Capture the cell that displays the provided text and extract its [X, Y] central coordinate. 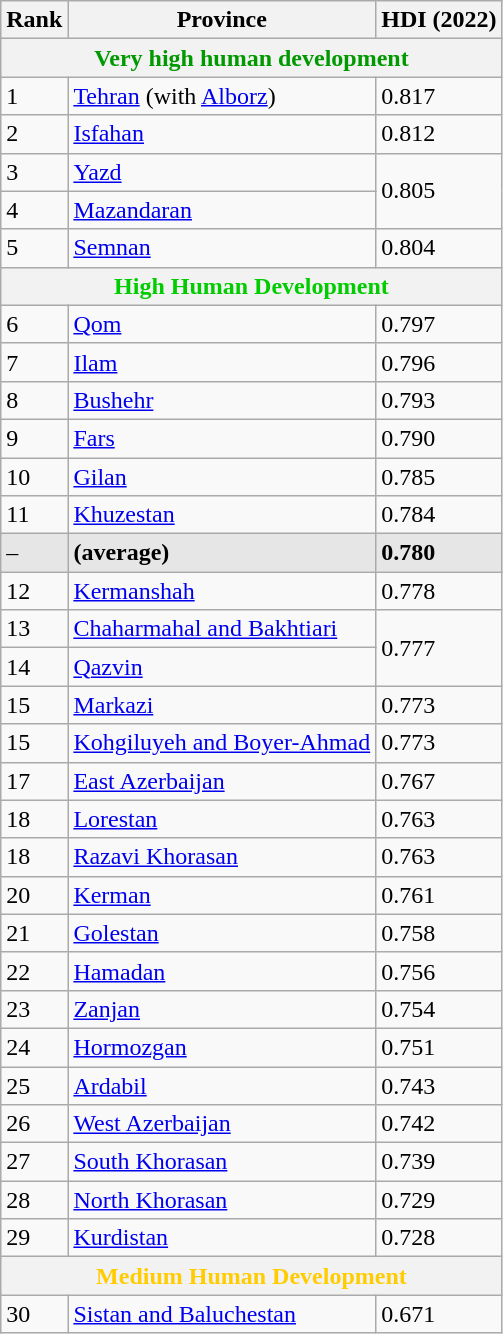
Hamadan [222, 971]
0.767 [439, 781]
Qazvin [222, 667]
21 [34, 933]
0.790 [439, 438]
24 [34, 1047]
12 [34, 591]
Kerman [222, 895]
0.804 [439, 248]
0.756 [439, 971]
Province [222, 20]
0.761 [439, 895]
Zanjan [222, 1009]
25 [34, 1085]
0.805 [439, 191]
17 [34, 781]
Bushehr [222, 400]
0.739 [439, 1162]
Ardabil [222, 1085]
30 [34, 1314]
0.778 [439, 591]
Kurdistan [222, 1238]
0.754 [439, 1009]
5 [34, 248]
0.751 [439, 1047]
Golestan [222, 933]
26 [34, 1124]
West Azerbaijan [222, 1124]
9 [34, 438]
Fars [222, 438]
27 [34, 1162]
Tehran (with Alborz) [222, 96]
Hormozgan [222, 1047]
Semnan [222, 248]
0.743 [439, 1085]
Rank [34, 20]
Razavi Khorasan [222, 857]
0.784 [439, 515]
0.729 [439, 1200]
Ilam [222, 362]
28 [34, 1200]
8 [34, 400]
1 [34, 96]
29 [34, 1238]
11 [34, 515]
7 [34, 362]
23 [34, 1009]
20 [34, 895]
North Khorasan [222, 1200]
Very high human development [252, 58]
Kermanshah [222, 591]
0.742 [439, 1124]
Qom [222, 324]
Isfahan [222, 134]
0.785 [439, 477]
6 [34, 324]
Khuzestan [222, 515]
Medium Human Development [252, 1276]
0.780 [439, 553]
South Khorasan [222, 1162]
Lorestan [222, 819]
Markazi [222, 705]
0.777 [439, 648]
0.758 [439, 933]
22 [34, 971]
Sistan and Baluchestan [222, 1314]
13 [34, 629]
0.728 [439, 1238]
0.796 [439, 362]
0.671 [439, 1314]
HDI (2022) [439, 20]
10 [34, 477]
Kohgiluyeh and Boyer-Ahmad [222, 743]
14 [34, 667]
0.797 [439, 324]
– [34, 553]
0.793 [439, 400]
Yazd [222, 172]
High Human Development [252, 286]
Chaharmahal and Bakhtiari [222, 629]
2 [34, 134]
(average) [222, 553]
0.812 [439, 134]
East Azerbaijan [222, 781]
0.817 [439, 96]
4 [34, 210]
Mazandaran [222, 210]
Gilan [222, 477]
3 [34, 172]
